Return (x, y) of the center of cell containing provided text 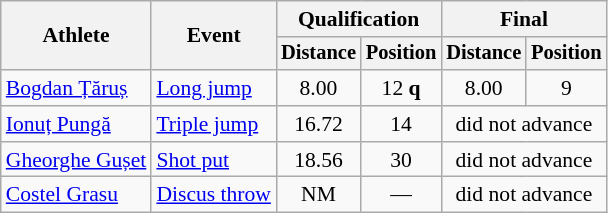
NM (318, 195)
12 q (401, 88)
30 (401, 160)
Bogdan Țăruș (76, 88)
Gheorghe Gușet (76, 160)
14 (401, 124)
— (401, 195)
Costel Grasu (76, 195)
Qualification (358, 19)
9 (566, 88)
Athlete (76, 36)
Long jump (214, 88)
Discus throw (214, 195)
16.72 (318, 124)
Ionuț Pungă (76, 124)
Triple jump (214, 124)
Shot put (214, 160)
18.56 (318, 160)
Final (524, 19)
Event (214, 36)
